Output the (X, Y) coordinate of the center of the cell containing the given text.  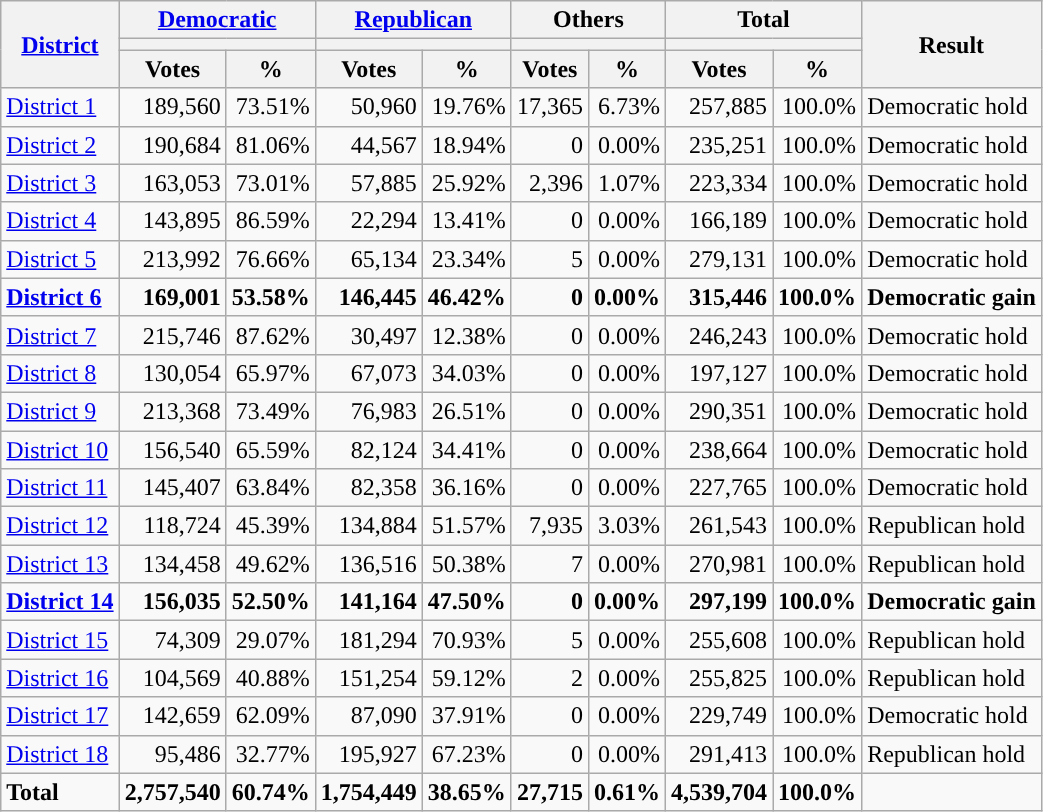
297,199 (718, 602)
291,413 (718, 754)
257,885 (718, 107)
76.66% (270, 259)
7 (550, 564)
7,935 (550, 526)
143,895 (172, 221)
213,992 (172, 259)
0.61% (626, 792)
Democratic (217, 20)
270,981 (718, 564)
181,294 (368, 640)
50,960 (368, 107)
13.41% (466, 221)
87,090 (368, 716)
3.03% (626, 526)
238,664 (718, 449)
District 1 (60, 107)
166,189 (718, 221)
62.09% (270, 716)
74,309 (172, 640)
163,053 (172, 183)
44,567 (368, 145)
134,884 (368, 526)
District 14 (60, 602)
315,446 (718, 297)
73.01% (270, 183)
1.07% (626, 183)
67,073 (368, 373)
34.03% (466, 373)
60.74% (270, 792)
197,127 (718, 373)
53.58% (270, 297)
2,757,540 (172, 792)
76,983 (368, 411)
34.41% (466, 449)
59.12% (466, 678)
District 3 (60, 183)
6.73% (626, 107)
145,407 (172, 488)
136,516 (368, 564)
190,684 (172, 145)
73.51% (270, 107)
189,560 (172, 107)
25.92% (466, 183)
22,294 (368, 221)
86.59% (270, 221)
81.06% (270, 145)
255,608 (718, 640)
151,254 (368, 678)
District 7 (60, 335)
255,825 (718, 678)
246,243 (718, 335)
82,124 (368, 449)
2 (550, 678)
227,765 (718, 488)
67.23% (466, 754)
18.94% (466, 145)
87.62% (270, 335)
169,001 (172, 297)
38.65% (466, 792)
27,715 (550, 792)
156,035 (172, 602)
District 6 (60, 297)
District (60, 44)
30,497 (368, 335)
4,539,704 (718, 792)
70.93% (466, 640)
50.38% (466, 564)
District 15 (60, 640)
156,540 (172, 449)
District 12 (60, 526)
37.91% (466, 716)
District 10 (60, 449)
Result (952, 44)
223,334 (718, 183)
141,164 (368, 602)
215,746 (172, 335)
118,724 (172, 526)
290,351 (718, 411)
47.50% (466, 602)
District 8 (60, 373)
District 4 (60, 221)
235,251 (718, 145)
District 17 (60, 716)
19.76% (466, 107)
49.62% (270, 564)
12.38% (466, 335)
40.88% (270, 678)
29.07% (270, 640)
65,134 (368, 259)
23.34% (466, 259)
195,927 (368, 754)
279,131 (718, 259)
57,885 (368, 183)
213,368 (172, 411)
104,569 (172, 678)
65.59% (270, 449)
130,054 (172, 373)
District 5 (60, 259)
229,749 (718, 716)
District 18 (60, 754)
261,543 (718, 526)
Others (588, 20)
17,365 (550, 107)
26.51% (466, 411)
District 13 (60, 564)
District 16 (60, 678)
2,396 (550, 183)
63.84% (270, 488)
52.50% (270, 602)
45.39% (270, 526)
95,486 (172, 754)
51.57% (466, 526)
32.77% (270, 754)
36.16% (466, 488)
District 11 (60, 488)
District 2 (60, 145)
146,445 (368, 297)
142,659 (172, 716)
Republican (413, 20)
46.42% (466, 297)
1,754,449 (368, 792)
134,458 (172, 564)
District 9 (60, 411)
73.49% (270, 411)
82,358 (368, 488)
65.97% (270, 373)
